Return the [X, Y] coordinate for the center point of the cell that contains the specified text.  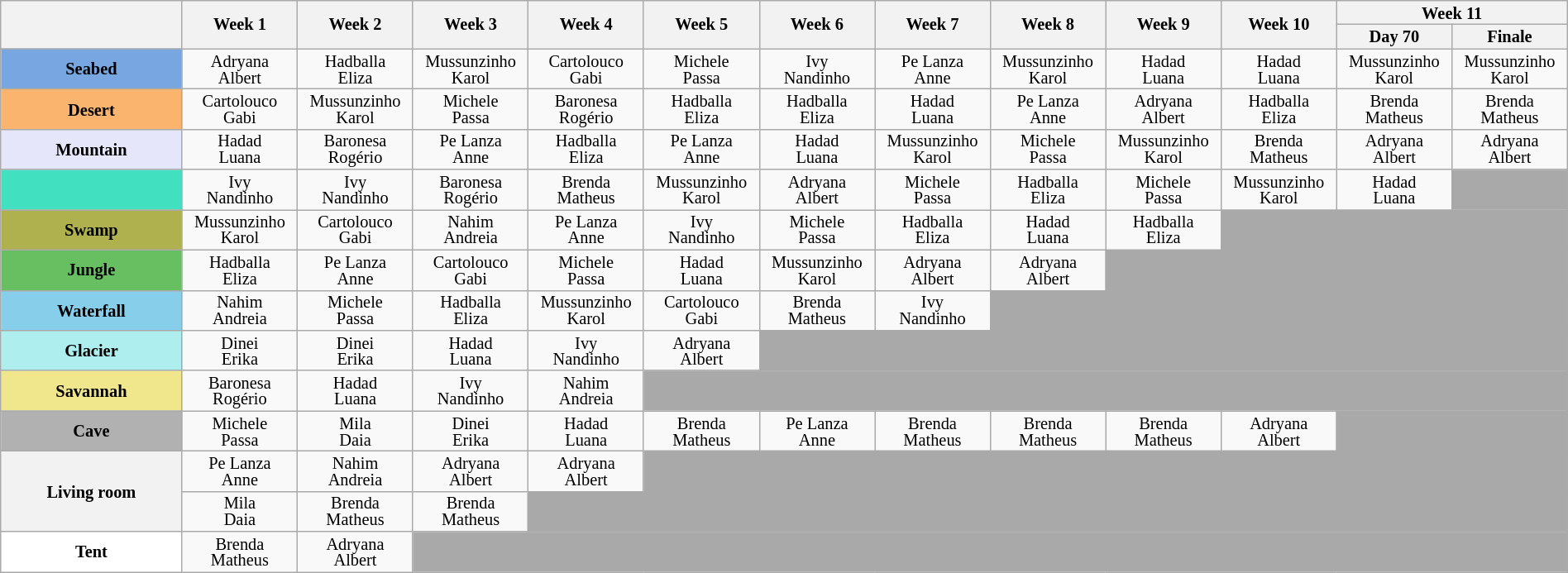
Week 4 [586, 24]
Day 70 [1394, 36]
Jungle [91, 270]
Cave [91, 432]
Swamp [91, 230]
Week 10 [1279, 24]
Week 5 [701, 24]
Desert [91, 109]
Tent [91, 552]
Savannah [91, 390]
Waterfall [91, 311]
Living room [91, 491]
Week 2 [356, 24]
Week 3 [471, 24]
Week 9 [1164, 24]
Seabed [91, 69]
Glacier [91, 351]
Week 8 [1048, 24]
Week 11 [1452, 12]
Week 6 [817, 24]
Finale [1510, 36]
Week 1 [240, 24]
Week 7 [933, 24]
Mountain [91, 149]
